For the text-containing cell, return its midpoint in (x, y) coordinate format. 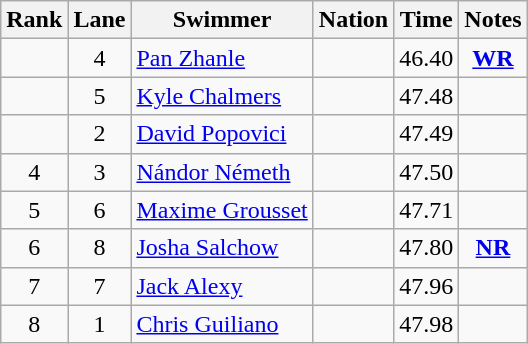
47.96 (426, 286)
1 (100, 324)
Jack Alexy (222, 286)
47.71 (426, 210)
NR (493, 248)
Pan Zhanle (222, 58)
46.40 (426, 58)
Rank (34, 20)
Notes (493, 20)
47.50 (426, 172)
Time (426, 20)
David Popovici (222, 134)
Chris Guiliano (222, 324)
47.98 (426, 324)
Swimmer (222, 20)
WR (493, 58)
2 (100, 134)
Lane (100, 20)
3 (100, 172)
Josha Salchow (222, 248)
Nation (353, 20)
Kyle Chalmers (222, 96)
47.80 (426, 248)
47.48 (426, 96)
Maxime Grousset (222, 210)
Nándor Németh (222, 172)
47.49 (426, 134)
